Return the [x, y] coordinate for the center point of the cell that contains the specified text.  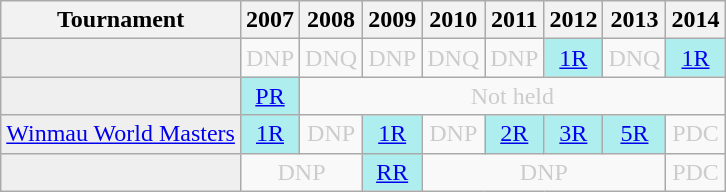
3R [574, 134]
RR [392, 172]
2R [514, 134]
2014 [696, 20]
5R [634, 134]
2008 [332, 20]
2011 [514, 20]
2012 [574, 20]
Winmau World Masters [121, 134]
Tournament [121, 20]
2007 [270, 20]
PR [270, 96]
2009 [392, 20]
Not held [513, 96]
2010 [454, 20]
2013 [634, 20]
